Return [x, y] of the center of cell containing provided text 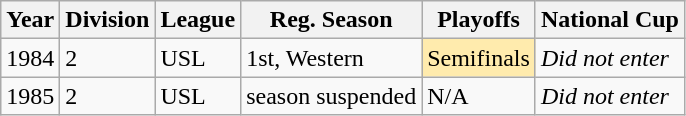
1984 [30, 58]
League [198, 20]
Playoffs [479, 20]
N/A [479, 96]
1985 [30, 96]
Reg. Season [332, 20]
1st, Western [332, 58]
season suspended [332, 96]
Year [30, 20]
National Cup [610, 20]
Division [108, 20]
Semifinals [479, 58]
